Extract the [x, y] coordinate from the center of the cell holding the provided text.  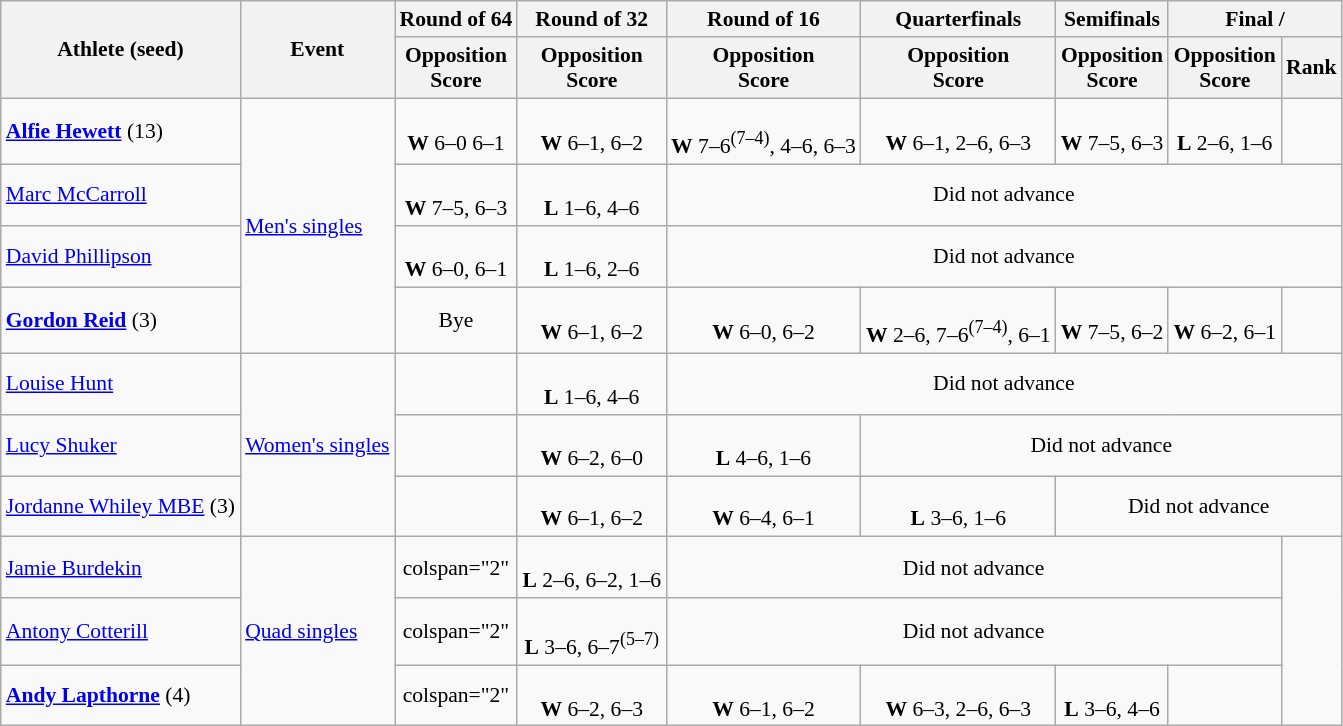
L 3–6, 6–7(5–7) [592, 632]
Final / [1254, 19]
Gordon Reid (3) [120, 320]
W 6–0, 6–1 [456, 256]
Lucy Shuker [120, 446]
L 2–6, 6–2, 1–6 [592, 568]
W 6–3, 2–6, 6–3 [958, 696]
Jamie Burdekin [120, 568]
W 6–4, 6–1 [764, 506]
Quarterfinals [958, 19]
Andy Lapthorne (4) [120, 696]
Men's singles [317, 226]
Marc McCarroll [120, 196]
W 6–2, 6–1 [1224, 320]
Round of 16 [764, 19]
L 4–6, 1–6 [764, 446]
Rank [1312, 68]
Quad singles [317, 632]
L 2–6, 1–6 [1224, 132]
Bye [456, 320]
Jordanne Whiley MBE (3) [120, 506]
W 6–1, 2–6, 6–3 [958, 132]
W 6–0, 6–2 [764, 320]
W 6–2, 6–3 [592, 696]
L 3–6, 1–6 [958, 506]
Louise Hunt [120, 384]
Semifinals [1112, 19]
W 6–0 6–1 [456, 132]
Round of 32 [592, 19]
W 7–6(7–4), 4–6, 6–3 [764, 132]
Antony Cotterill [120, 632]
L 3–6, 4–6 [1112, 696]
W 6–2, 6–0 [592, 446]
W 7–5, 6–2 [1112, 320]
W 2–6, 7–6(7–4), 6–1 [958, 320]
Round of 64 [456, 19]
David Phillipson [120, 256]
Event [317, 50]
Women's singles [317, 446]
L 1–6, 2–6 [592, 256]
Athlete (seed) [120, 50]
Alfie Hewett (13) [120, 132]
